Pinpoint the cell where the given text exists, returning its (x, y) midpoint coordinate. 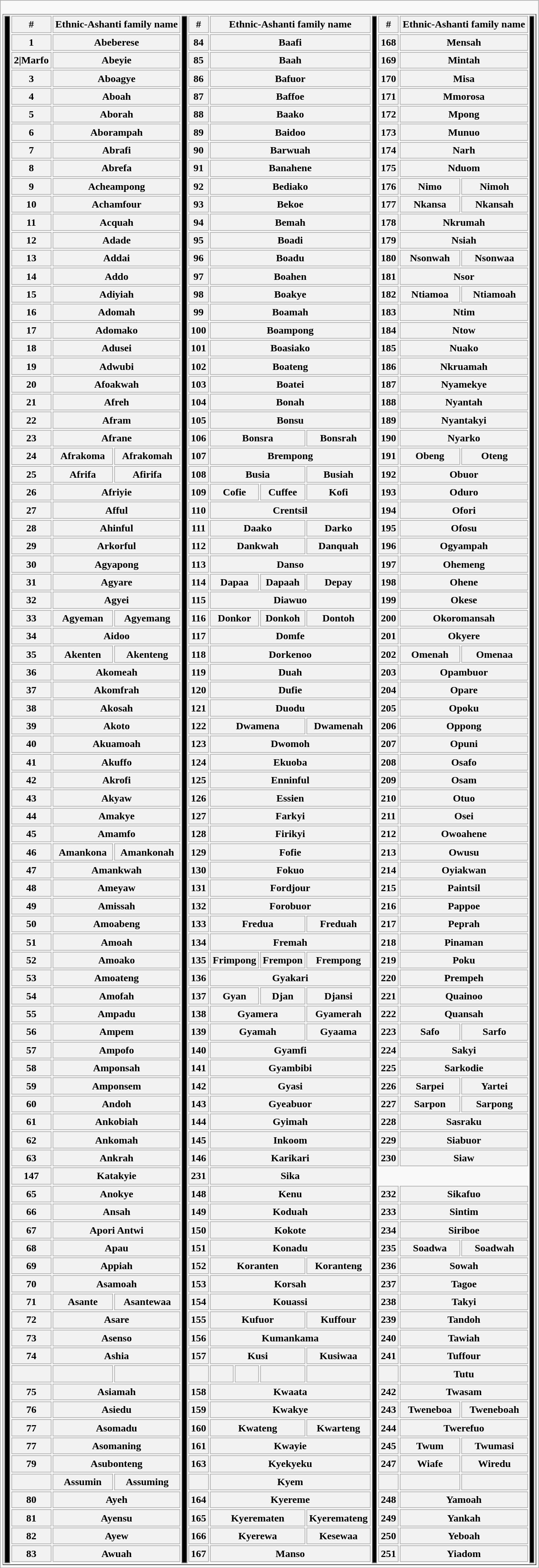
Abrafi (116, 151)
152 (199, 1266)
Amankonah (147, 852)
Asiedu (116, 1410)
231 (199, 1176)
Kuffour (338, 1320)
Ankobiah (116, 1122)
153 (199, 1284)
Daako (258, 528)
191 (388, 456)
15 (31, 294)
221 (388, 996)
Asomadu (116, 1428)
Yankah (464, 1518)
198 (388, 582)
Konadu (290, 1248)
Akomeah (116, 672)
137 (199, 996)
228 (388, 1122)
129 (199, 852)
Bonah (290, 402)
Obeng (430, 456)
84 (199, 42)
36 (31, 672)
Kyekyeku (290, 1464)
Frimpong (234, 960)
117 (199, 636)
Baafi (290, 42)
66 (31, 1212)
Duodu (290, 708)
Assuming (147, 1482)
94 (199, 222)
169 (388, 60)
Afrakoma (82, 456)
Siriboe (464, 1230)
82 (31, 1536)
236 (388, 1266)
Djan (283, 996)
3 (31, 78)
134 (199, 942)
156 (199, 1338)
Boatei (290, 384)
Nsonwah (430, 258)
136 (199, 978)
99 (199, 312)
Afful (116, 510)
203 (388, 672)
102 (199, 366)
126 (199, 798)
164 (199, 1500)
Amoateng (116, 978)
230 (388, 1158)
Nkansah (495, 204)
Barwuah (290, 151)
Akuffo (116, 762)
38 (31, 708)
Akenteng (147, 654)
Ansah (116, 1212)
Nkansa (430, 204)
Sika (290, 1176)
Ashia (116, 1356)
95 (199, 241)
172 (388, 115)
2|Marfo (31, 60)
Nsiah (464, 241)
Gyamera (258, 1014)
Abeyie (116, 60)
239 (388, 1320)
116 (199, 618)
144 (199, 1122)
Busiah (338, 474)
124 (199, 762)
188 (388, 402)
Afreh (116, 402)
165 (199, 1518)
229 (388, 1140)
Diawuo (290, 600)
Frempong (338, 960)
133 (199, 924)
Tuffour (464, 1356)
39 (31, 726)
225 (388, 1068)
202 (388, 654)
Osam (464, 780)
Boampong (290, 330)
Owoahene (464, 834)
Adade (116, 241)
211 (388, 816)
Bekoe (290, 204)
Boakye (290, 294)
Soadwa (430, 1248)
Achamfour (116, 204)
125 (199, 780)
Asare (116, 1320)
63 (31, 1158)
Osafo (464, 762)
62 (31, 1140)
Donkor (234, 618)
Kusi (258, 1356)
Nduom (464, 168)
85 (199, 60)
174 (388, 151)
Dontoh (338, 618)
127 (199, 816)
Firikyi (290, 834)
209 (388, 780)
51 (31, 942)
Amoabeng (116, 924)
Opambuor (464, 672)
Siabuor (464, 1140)
139 (199, 1032)
34 (31, 636)
65 (31, 1194)
147 (31, 1176)
Addai (116, 258)
16 (31, 312)
Aborampah (116, 132)
Pinaman (464, 942)
Soadwah (495, 1248)
53 (31, 978)
Otuo (464, 798)
Dwamena (258, 726)
Danso (290, 564)
Kofi (338, 492)
Mpong (464, 115)
68 (31, 1248)
98 (199, 294)
Asubonteng (116, 1464)
Asamoah (116, 1284)
Awuah (116, 1554)
56 (31, 1032)
Duah (290, 672)
Apau (116, 1248)
140 (199, 1050)
Ampem (116, 1032)
Freduah (338, 924)
Opoku (464, 708)
Afram (116, 420)
173 (388, 132)
25 (31, 474)
Gyamah (258, 1032)
Depay (338, 582)
128 (199, 834)
Koduah (290, 1212)
224 (388, 1050)
Kenu (290, 1194)
Inkoom (290, 1140)
235 (388, 1248)
Pappoe (464, 906)
14 (31, 276)
Kouassi (290, 1302)
Yeboah (464, 1536)
237 (388, 1284)
Agyemang (147, 618)
91 (199, 168)
75 (31, 1392)
Frempon (283, 960)
Aidoo (116, 636)
Dankwah (258, 546)
182 (388, 294)
28 (31, 528)
Tweneboah (495, 1410)
Agyapong (116, 564)
Kesewaa (338, 1536)
Baffoe (290, 96)
Nsor (464, 276)
Ohene (464, 582)
163 (199, 1464)
131 (199, 888)
Afirifa (147, 474)
220 (388, 978)
Afoakwah (116, 384)
71 (31, 1302)
113 (199, 564)
Sakyi (464, 1050)
192 (388, 474)
Ankrah (116, 1158)
Boadi (290, 241)
60 (31, 1104)
Boadu (290, 258)
Baako (290, 115)
197 (388, 564)
Oyiakwan (464, 870)
Korsah (290, 1284)
Yiadom (464, 1554)
138 (199, 1014)
Donkoh (283, 618)
Ntiamoah (495, 294)
Nyantah (464, 402)
Tutu (464, 1374)
Opuni (464, 744)
183 (388, 312)
Fordjour (290, 888)
Darko (338, 528)
100 (199, 330)
Afrifa (82, 474)
Narh (464, 151)
Enninful (290, 780)
Amamfo (116, 834)
135 (199, 960)
Boateng (290, 366)
9 (31, 186)
Akosah (116, 708)
111 (199, 528)
Amoah (116, 942)
92 (199, 186)
123 (199, 744)
Dufie (290, 690)
120 (199, 690)
121 (199, 708)
186 (388, 366)
47 (31, 870)
29 (31, 546)
106 (199, 438)
73 (31, 1338)
42 (31, 780)
Gyeabuor (290, 1104)
Boahen (290, 276)
Asenso (116, 1338)
Bemah (290, 222)
Domfe (290, 636)
170 (388, 78)
Paintsil (464, 888)
238 (388, 1302)
184 (388, 330)
Sasraku (464, 1122)
Munuo (464, 132)
Acquah (116, 222)
Apori Antwi (116, 1230)
Misa (464, 78)
Okyere (464, 636)
Gyaama (338, 1032)
55 (31, 1014)
Twerefuo (464, 1428)
Ntiamoa (430, 294)
158 (199, 1392)
Brempong (290, 456)
Aboagye (116, 78)
Oppong (464, 726)
Amankwah (116, 870)
208 (388, 762)
Kokote (290, 1230)
232 (388, 1194)
27 (31, 510)
Appiah (116, 1266)
74 (31, 1356)
Sintim (464, 1212)
Nyarko (464, 438)
205 (388, 708)
Mintah (464, 60)
110 (199, 510)
Afrakomah (147, 456)
Kwayie (290, 1446)
Fremah (290, 942)
210 (388, 798)
Sowah (464, 1266)
Ntim (464, 312)
115 (199, 600)
Nyantakyi (464, 420)
219 (388, 960)
223 (388, 1032)
Fredua (258, 924)
Nkruamah (464, 366)
Banahene (290, 168)
213 (388, 852)
49 (31, 906)
142 (199, 1086)
Kyerewa (258, 1536)
214 (388, 870)
Ogyampah (464, 546)
37 (31, 690)
Danquah (338, 546)
30 (31, 564)
40 (31, 744)
Akrofi (116, 780)
33 (31, 618)
4 (31, 96)
Wiafe (430, 1464)
146 (199, 1158)
Kyereme (290, 1500)
118 (199, 654)
93 (199, 204)
Sarkodie (464, 1068)
24 (31, 456)
Karikari (290, 1158)
Forobuor (290, 906)
Ofosu (464, 528)
6 (31, 132)
72 (31, 1320)
199 (388, 600)
Takyi (464, 1302)
Sikafuo (464, 1194)
Asante (82, 1302)
Afriyie (116, 492)
Nsonwaa (495, 258)
Ayensu (116, 1518)
Ekuoba (290, 762)
Abeberese (116, 42)
Akuamoah (116, 744)
Dapaa (234, 582)
32 (31, 600)
150 (199, 1230)
Ofori (464, 510)
151 (199, 1248)
245 (388, 1446)
Baidoo (290, 132)
Safo (430, 1032)
Ahinful (116, 528)
119 (199, 672)
201 (388, 636)
141 (199, 1068)
105 (199, 420)
155 (199, 1320)
Assumin (82, 1482)
154 (199, 1302)
87 (199, 96)
212 (388, 834)
Agyeman (82, 618)
122 (199, 726)
Kwarteng (338, 1428)
190 (388, 438)
58 (31, 1068)
1 (31, 42)
10 (31, 204)
Okese (464, 600)
149 (199, 1212)
161 (199, 1446)
Adomako (116, 330)
Kyem (290, 1482)
Prempeh (464, 978)
Ayew (116, 1536)
13 (31, 258)
Amponsem (116, 1086)
168 (388, 42)
Omenaa (495, 654)
196 (388, 546)
Ntow (464, 330)
Wiredu (495, 1464)
26 (31, 492)
97 (199, 276)
108 (199, 474)
175 (388, 168)
103 (199, 384)
96 (199, 258)
Poku (464, 960)
Asantewaa (147, 1302)
Crentsil (290, 510)
17 (31, 330)
Kwaata (290, 1392)
Okoromansah (464, 618)
222 (388, 1014)
Nimoh (495, 186)
Dwomoh (290, 744)
21 (31, 402)
Koranteng (338, 1266)
Essien (290, 798)
179 (388, 241)
59 (31, 1086)
Ohemeng (464, 564)
Akyaw (116, 798)
233 (388, 1212)
5 (31, 115)
Akoto (116, 726)
Asomaning (116, 1446)
88 (199, 115)
Oteng (495, 456)
Sarpei (430, 1086)
8 (31, 168)
Kwakye (290, 1410)
180 (388, 258)
Bonsra (258, 438)
Ayeh (116, 1500)
112 (199, 546)
189 (388, 420)
Amissah (116, 906)
44 (31, 816)
Fofie (290, 852)
Mensah (464, 42)
Quansah (464, 1014)
Amankona (82, 852)
Gyamerah (338, 1014)
41 (31, 762)
143 (199, 1104)
Ampadu (116, 1014)
Gyasi (290, 1086)
160 (199, 1428)
Bediako (290, 186)
Djansi (338, 996)
177 (388, 204)
206 (388, 726)
35 (31, 654)
Gyamfi (290, 1050)
18 (31, 348)
Kyerematen (258, 1518)
167 (199, 1554)
Aborah (116, 115)
241 (388, 1356)
Mmorosa (464, 96)
145 (199, 1140)
20 (31, 384)
130 (199, 870)
Tandoh (464, 1320)
46 (31, 852)
7 (31, 151)
Siaw (464, 1158)
Amponsah (116, 1068)
Abrefa (116, 168)
Agyei (116, 600)
Quainoo (464, 996)
Cofie (234, 492)
61 (31, 1122)
104 (199, 402)
Akomfrah (116, 690)
Tweneboa (430, 1410)
200 (388, 618)
Gyambibi (290, 1068)
187 (388, 384)
Yamoah (464, 1500)
Bonsrah (338, 438)
Sarpon (430, 1104)
148 (199, 1194)
109 (199, 492)
Akenten (82, 654)
251 (388, 1554)
166 (199, 1536)
226 (388, 1086)
31 (31, 582)
194 (388, 510)
178 (388, 222)
247 (388, 1464)
Afrane (116, 438)
248 (388, 1500)
Aboah (116, 96)
67 (31, 1230)
81 (31, 1518)
Twasam (464, 1392)
242 (388, 1392)
22 (31, 420)
Kusiwaa (338, 1356)
69 (31, 1266)
176 (388, 186)
Manso (290, 1554)
Kumankama (290, 1338)
Peprah (464, 924)
Oduro (464, 492)
79 (31, 1464)
244 (388, 1428)
195 (388, 528)
70 (31, 1284)
45 (31, 834)
Ameyaw (116, 888)
Adomah (116, 312)
234 (388, 1230)
23 (31, 438)
Ankomah (116, 1140)
227 (388, 1104)
Amoako (116, 960)
101 (199, 348)
132 (199, 906)
Cuffee (283, 492)
Fokuo (290, 870)
Nkrumah (464, 222)
11 (31, 222)
Omenah (430, 654)
Gyakari (290, 978)
Sarpong (495, 1104)
48 (31, 888)
Opare (464, 690)
Yartei (495, 1086)
Katakyie (116, 1176)
Amakye (116, 816)
215 (388, 888)
216 (388, 906)
Owusu (464, 852)
107 (199, 456)
Asiamah (116, 1392)
Acheampong (116, 186)
57 (31, 1050)
89 (199, 132)
Dapaah (283, 582)
Ampofo (116, 1050)
217 (388, 924)
Adusei (116, 348)
114 (199, 582)
157 (199, 1356)
90 (199, 151)
204 (388, 690)
240 (388, 1338)
Arkorful (116, 546)
Boamah (290, 312)
Boasiako (290, 348)
19 (31, 366)
Nimo (430, 186)
Adiyiah (116, 294)
Baah (290, 60)
43 (31, 798)
Kyeremateng (338, 1518)
Obuor (464, 474)
Koranten (258, 1266)
Farkyi (290, 816)
Agyare (116, 582)
Dwamenah (338, 726)
Tawiah (464, 1338)
243 (388, 1410)
207 (388, 744)
249 (388, 1518)
159 (199, 1410)
86 (199, 78)
Tagoe (464, 1284)
218 (388, 942)
Adwubi (116, 366)
Dorkenoo (290, 654)
80 (31, 1500)
Sarfo (495, 1032)
Bafuor (290, 78)
Gyan (234, 996)
12 (31, 241)
185 (388, 348)
54 (31, 996)
76 (31, 1410)
Gyimah (290, 1122)
Andoh (116, 1104)
Busia (258, 474)
Bonsu (290, 420)
Kufuor (258, 1320)
Addo (116, 276)
83 (31, 1554)
Twumasi (495, 1446)
Kwateng (258, 1428)
Nyamekye (464, 384)
50 (31, 924)
193 (388, 492)
250 (388, 1536)
171 (388, 96)
Anokye (116, 1194)
52 (31, 960)
Amofah (116, 996)
Osei (464, 816)
181 (388, 276)
Twum (430, 1446)
Nuako (464, 348)
